Output the (X, Y) coordinate of the center of the cell containing the given text.  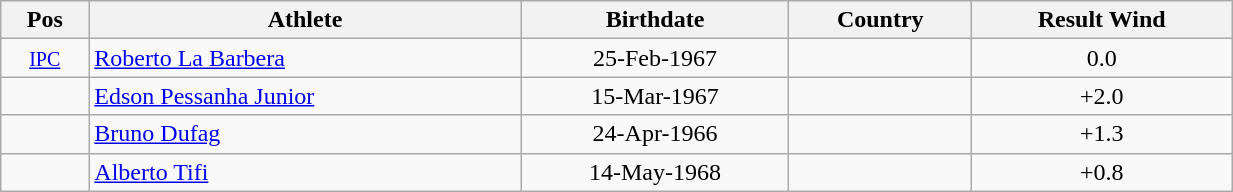
+2.0 (1102, 96)
15-Mar-1967 (655, 96)
Country (880, 20)
14-May-1968 (655, 172)
Edson Pessanha Junior (305, 96)
Bruno Dufag (305, 134)
24-Apr-1966 (655, 134)
IPC (45, 58)
0.0 (1102, 58)
Birthdate (655, 20)
+0.8 (1102, 172)
Roberto La Barbera (305, 58)
+1.3 (1102, 134)
Pos (45, 20)
Athlete (305, 20)
Alberto Tifi (305, 172)
Result Wind (1102, 20)
25-Feb-1967 (655, 58)
